Return (X, Y) of the center of cell containing provided text 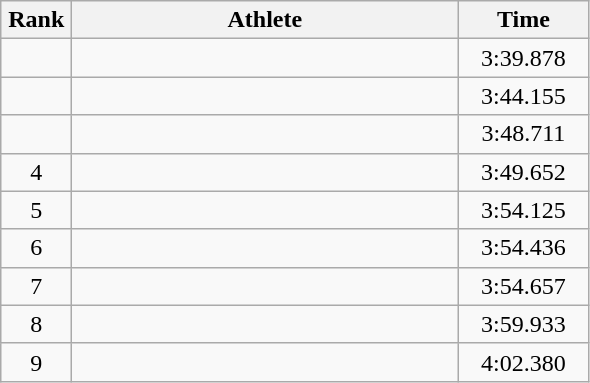
Time (524, 20)
3:49.652 (524, 172)
3:59.933 (524, 324)
Rank (36, 20)
3:54.657 (524, 286)
Athlete (265, 20)
3:39.878 (524, 58)
4:02.380 (524, 362)
3:48.711 (524, 134)
9 (36, 362)
8 (36, 324)
3:44.155 (524, 96)
4 (36, 172)
5 (36, 210)
3:54.125 (524, 210)
7 (36, 286)
3:54.436 (524, 248)
6 (36, 248)
